Find where the given text appears and provide that cell's center as (x, y) coordinate. 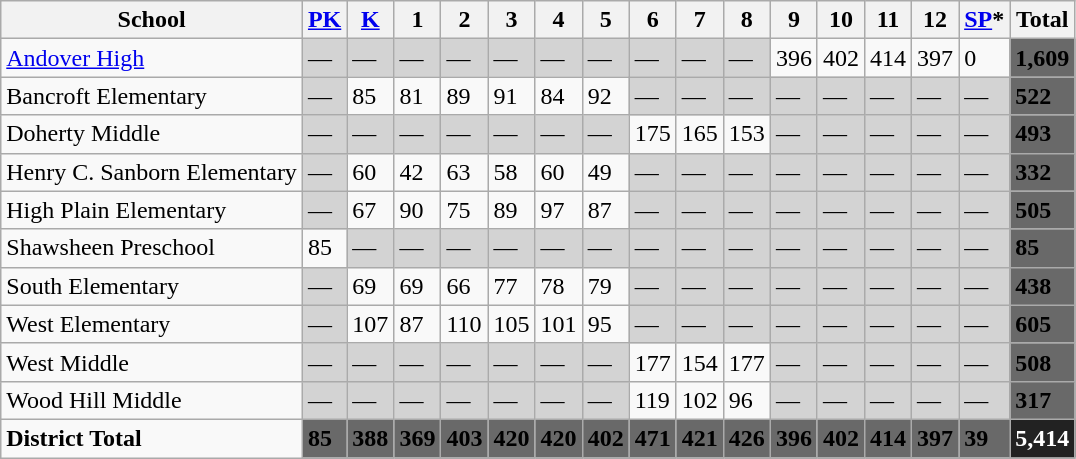
63 (464, 172)
471 (652, 438)
Bancroft Elementary (152, 96)
West Elementary (152, 324)
58 (512, 172)
Shawsheen Preschool (152, 248)
101 (558, 324)
Wood Hill Middle (152, 400)
75 (464, 210)
105 (512, 324)
PK (324, 20)
421 (700, 438)
332 (1042, 172)
6 (652, 20)
78 (558, 286)
107 (370, 324)
165 (700, 134)
42 (418, 172)
9 (794, 20)
10 (840, 20)
3 (512, 20)
49 (606, 172)
High Plain Elementary (152, 210)
438 (1042, 286)
175 (652, 134)
102 (700, 400)
403 (464, 438)
8 (746, 20)
Henry C. Sanborn Elementary (152, 172)
66 (464, 286)
505 (1042, 210)
39 (984, 438)
493 (1042, 134)
SP* (984, 20)
2 (464, 20)
1 (418, 20)
90 (418, 210)
West Middle (152, 362)
84 (558, 96)
7 (700, 20)
K (370, 20)
4 (558, 20)
91 (512, 96)
388 (370, 438)
119 (652, 400)
District Total (152, 438)
Total (1042, 20)
79 (606, 286)
154 (700, 362)
522 (1042, 96)
369 (418, 438)
95 (606, 324)
508 (1042, 362)
110 (464, 324)
96 (746, 400)
Andover High (152, 58)
5,414 (1042, 438)
South Elementary (152, 286)
0 (984, 58)
5 (606, 20)
426 (746, 438)
School (152, 20)
317 (1042, 400)
92 (606, 96)
77 (512, 286)
Doherty Middle (152, 134)
605 (1042, 324)
97 (558, 210)
1,609 (1042, 58)
11 (888, 20)
153 (746, 134)
67 (370, 210)
81 (418, 96)
12 (936, 20)
